From the cell containing the given text, extract its center point as [x, y] coordinate. 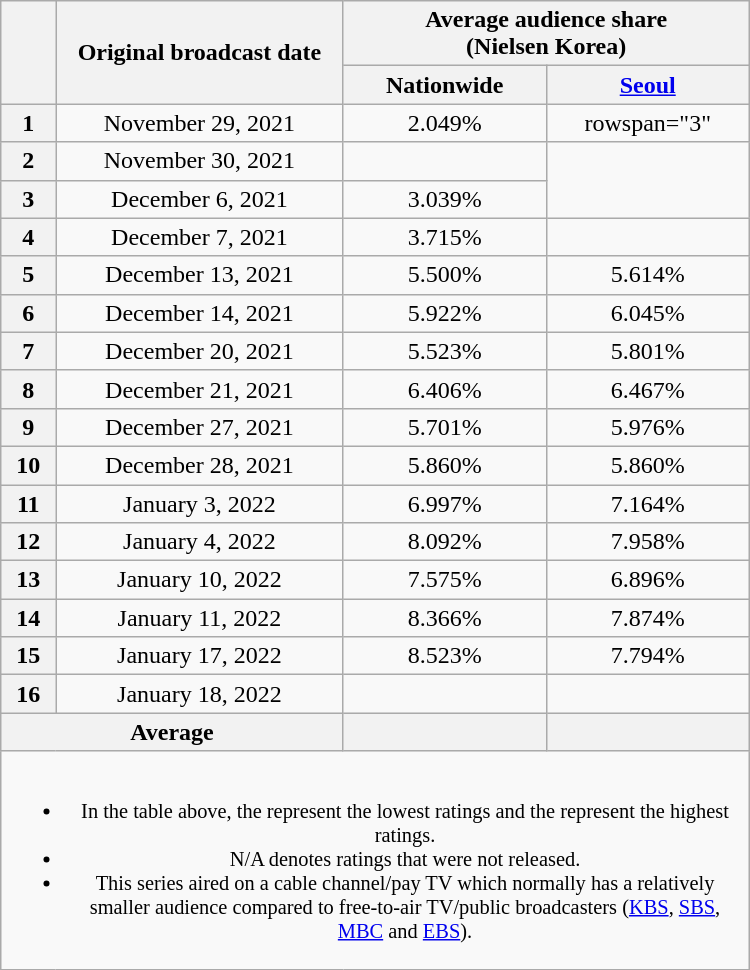
8.366% [444, 618]
5.523% [444, 351]
5.614% [648, 275]
rowspan="3" [648, 123]
8.092% [444, 542]
7.164% [648, 503]
December 6, 2021 [200, 199]
November 30, 2021 [200, 161]
9 [28, 427]
December 20, 2021 [200, 351]
January 10, 2022 [200, 580]
5.922% [444, 313]
January 18, 2022 [200, 694]
6.045% [648, 313]
December 7, 2021 [200, 237]
8.523% [444, 656]
7.958% [648, 542]
7.794% [648, 656]
6.406% [444, 389]
Nationwide [444, 85]
5.500% [444, 275]
7.575% [444, 580]
14 [28, 618]
December 21, 2021 [200, 389]
6.467% [648, 389]
11 [28, 503]
13 [28, 580]
16 [28, 694]
January 3, 2022 [200, 503]
December 28, 2021 [200, 465]
1 [28, 123]
3.715% [444, 237]
Seoul [648, 85]
10 [28, 465]
12 [28, 542]
December 14, 2021 [200, 313]
7 [28, 351]
6.997% [444, 503]
3.039% [444, 199]
6 [28, 313]
7.874% [648, 618]
Average audience share(Nielsen Korea) [546, 34]
January 11, 2022 [200, 618]
5.801% [648, 351]
December 27, 2021 [200, 427]
Original broadcast date [200, 52]
6.896% [648, 580]
8 [28, 389]
January 4, 2022 [200, 542]
3 [28, 199]
December 13, 2021 [200, 275]
2 [28, 161]
15 [28, 656]
2.049% [444, 123]
Average [172, 732]
5.701% [444, 427]
5 [28, 275]
November 29, 2021 [200, 123]
5.976% [648, 427]
4 [28, 237]
January 17, 2022 [200, 656]
